From the cell containing the given text, extract its center point as (x, y) coordinate. 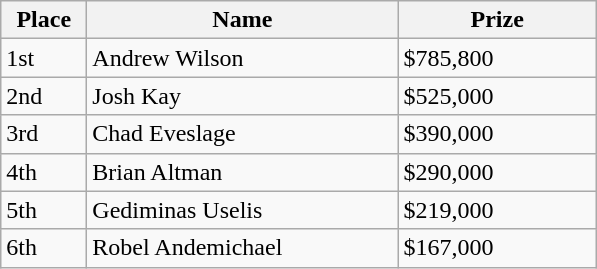
Brian Altman (242, 172)
$290,000 (498, 172)
$785,800 (498, 58)
Andrew Wilson (242, 58)
Gediminas Uselis (242, 210)
2nd (44, 96)
Place (44, 20)
6th (44, 248)
$219,000 (498, 210)
Chad Eveslage (242, 134)
3rd (44, 134)
Robel Andemichael (242, 248)
$525,000 (498, 96)
1st (44, 58)
Josh Kay (242, 96)
Name (242, 20)
$390,000 (498, 134)
5th (44, 210)
4th (44, 172)
Prize (498, 20)
$167,000 (498, 248)
